Return the [x, y] coordinate for the center point of the cell that contains the specified text.  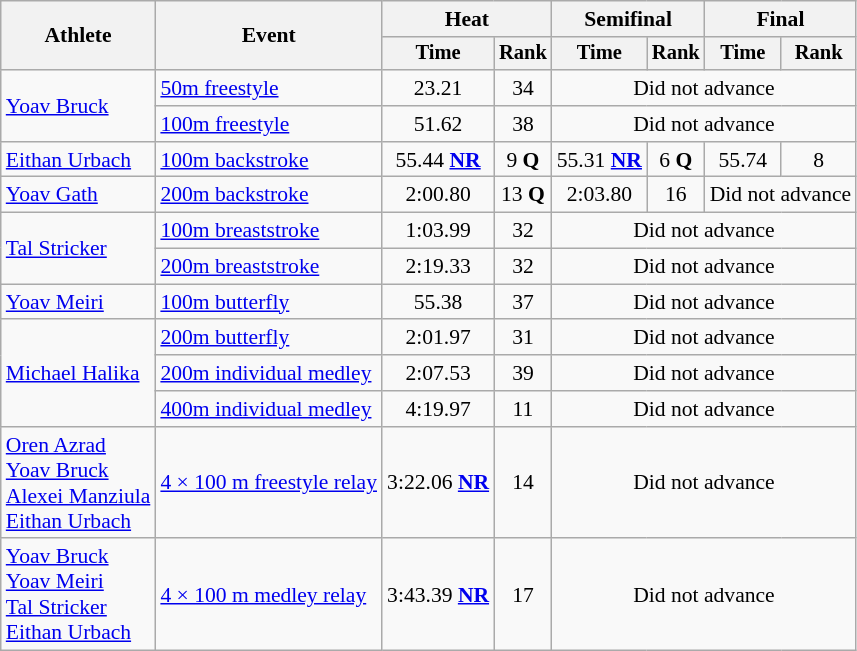
100m freestyle [268, 124]
4:19.97 [438, 409]
100m butterfly [268, 302]
4 × 100 m freestyle relay [268, 483]
14 [523, 483]
400m individual medley [268, 409]
34 [523, 88]
55.38 [438, 302]
3:43.39 NR [438, 595]
Michael Halika [78, 374]
50m freestyle [268, 88]
38 [523, 124]
6 Q [676, 160]
Eithan Urbach [78, 160]
Final [781, 19]
Yoav Meiri [78, 302]
4 × 100 m medley relay [268, 595]
55.44 NR [438, 160]
8 [818, 160]
Yoav Gath [78, 195]
200m breaststroke [268, 267]
3:22.06 NR [438, 483]
2:00.80 [438, 195]
2:07.53 [438, 373]
55.31 NR [600, 160]
2:01.97 [438, 338]
37 [523, 302]
51.62 [438, 124]
39 [523, 373]
2:19.33 [438, 267]
Tal Stricker [78, 248]
16 [676, 195]
Athlete [78, 36]
31 [523, 338]
Heat [467, 19]
Event [268, 36]
100m breaststroke [268, 231]
13 Q [523, 195]
Semifinal [628, 19]
Yoav Bruck Yoav Meiri Tal Stricker Eithan Urbach [78, 595]
200m butterfly [268, 338]
55.74 [744, 160]
2:03.80 [600, 195]
23.21 [438, 88]
100m backstroke [268, 160]
1:03.99 [438, 231]
9 Q [523, 160]
Oren Azrad Yoav Bruck Alexei Manziula Eithan Urbach [78, 483]
200m individual medley [268, 373]
11 [523, 409]
200m backstroke [268, 195]
Yoav Bruck [78, 106]
17 [523, 595]
